Capture the cell that displays the provided text and extract its [x, y] central coordinate. 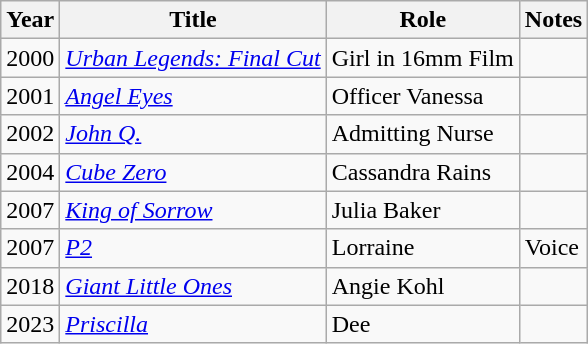
King of Sorrow [193, 210]
2000 [30, 58]
2018 [30, 286]
Cube Zero [193, 172]
Officer Vanessa [422, 96]
Year [30, 20]
2004 [30, 172]
Voice [553, 248]
Angel Eyes [193, 96]
Admitting Nurse [422, 134]
Urban Legends: Final Cut [193, 58]
John Q. [193, 134]
Priscilla [193, 324]
2002 [30, 134]
Dee [422, 324]
Role [422, 20]
2001 [30, 96]
Julia Baker [422, 210]
Cassandra Rains [422, 172]
Giant Little Ones [193, 286]
P2 [193, 248]
Title [193, 20]
Angie Kohl [422, 286]
Notes [553, 20]
2023 [30, 324]
Girl in 16mm Film [422, 58]
Lorraine [422, 248]
